Locate the cell with the specified text and output its [x, y] center coordinate. 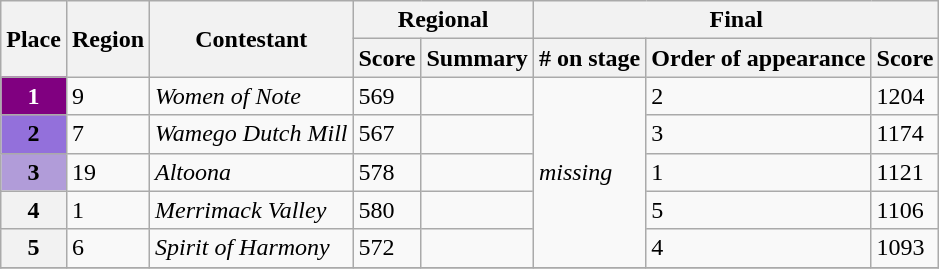
Women of Note [252, 96]
1093 [905, 248]
19 [108, 172]
567 [387, 134]
9 [108, 96]
1106 [905, 210]
1204 [905, 96]
Merrimack Valley [252, 210]
Summary [477, 58]
Region [108, 39]
missing [589, 172]
1121 [905, 172]
572 [387, 248]
578 [387, 172]
Spirit of Harmony [252, 248]
6 [108, 248]
Order of appearance [758, 58]
7 [108, 134]
Wamego Dutch Mill [252, 134]
Regional [443, 20]
580 [387, 210]
Place [34, 39]
Final [736, 20]
1174 [905, 134]
569 [387, 96]
Altoona [252, 172]
Contestant [252, 39]
# on stage [589, 58]
